Return [x, y] of the center of cell containing provided text 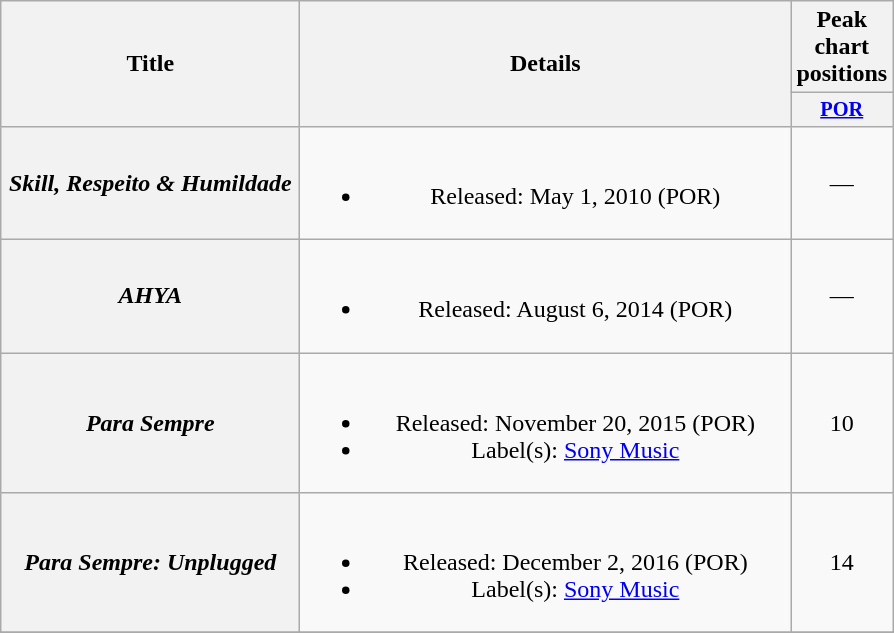
Skill, Respeito & Humildade [150, 182]
AHYA [150, 296]
14 [842, 563]
Para Sempre [150, 423]
POR [842, 110]
Details [546, 64]
Released: May 1, 2010 (POR) [546, 182]
Title [150, 64]
Para Sempre: Unplugged [150, 563]
Released: November 20, 2015 (POR)Label(s): Sony Music [546, 423]
Peak chart positions [842, 47]
Released: December 2, 2016 (POR)Label(s): Sony Music [546, 563]
10 [842, 423]
Released: August 6, 2014 (POR) [546, 296]
